Detect which cell encompasses the target text, then output its (X, Y) center coordinate. 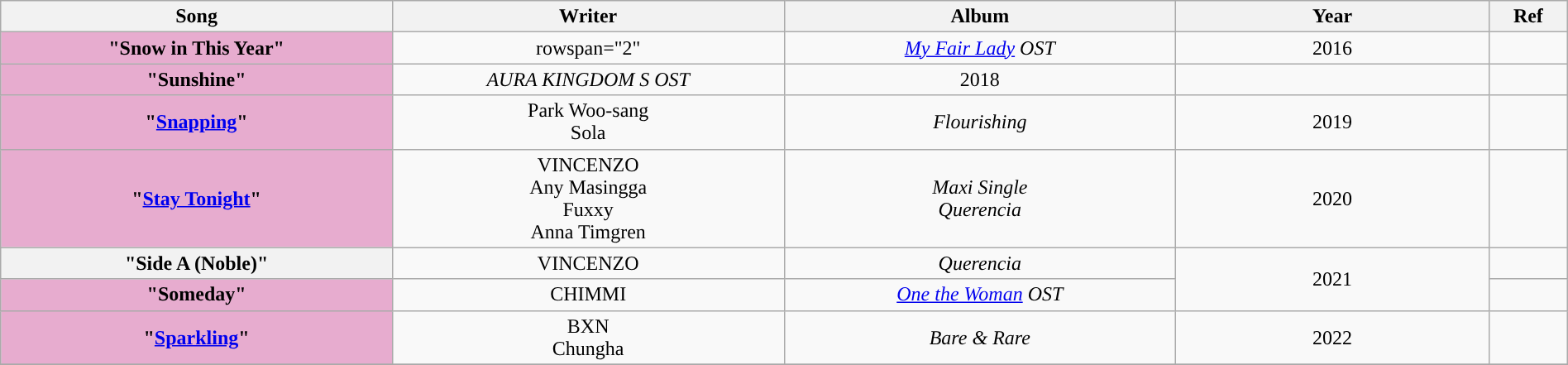
2020 (1333, 199)
Album (980, 17)
2021 (1333, 279)
Writer (588, 17)
2019 (1333, 122)
AURA KINGDOM S OST (588, 79)
One the Woman OST (980, 295)
2018 (980, 79)
"Sparkling" (197, 338)
VINCENZOAny MasinggaFuxxyAnna Timgren (588, 199)
Querencia (980, 263)
Bare & Rare (980, 338)
"Sunshine" (197, 79)
Park Woo-sangSola (588, 122)
Song (197, 17)
Ref (1528, 17)
Year (1333, 17)
"Stay Tonight" (197, 199)
VINCENZO (588, 263)
"Snapping" (197, 122)
"Side A (Noble)" (197, 263)
"Snow in This Year" (197, 48)
Flourishing (980, 122)
CHIMMI (588, 295)
rowspan="2" (588, 48)
2016 (1333, 48)
2022 (1333, 338)
"Someday" (197, 295)
My Fair Lady OST (980, 48)
BXNChungha (588, 338)
Maxi Single Querencia (980, 199)
